From the cell containing the given text, extract its center point as [x, y] coordinate. 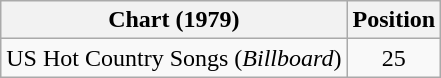
Position [394, 20]
US Hot Country Songs (Billboard) [174, 58]
25 [394, 58]
Chart (1979) [174, 20]
